For the text-containing cell, return its midpoint in (X, Y) coordinate format. 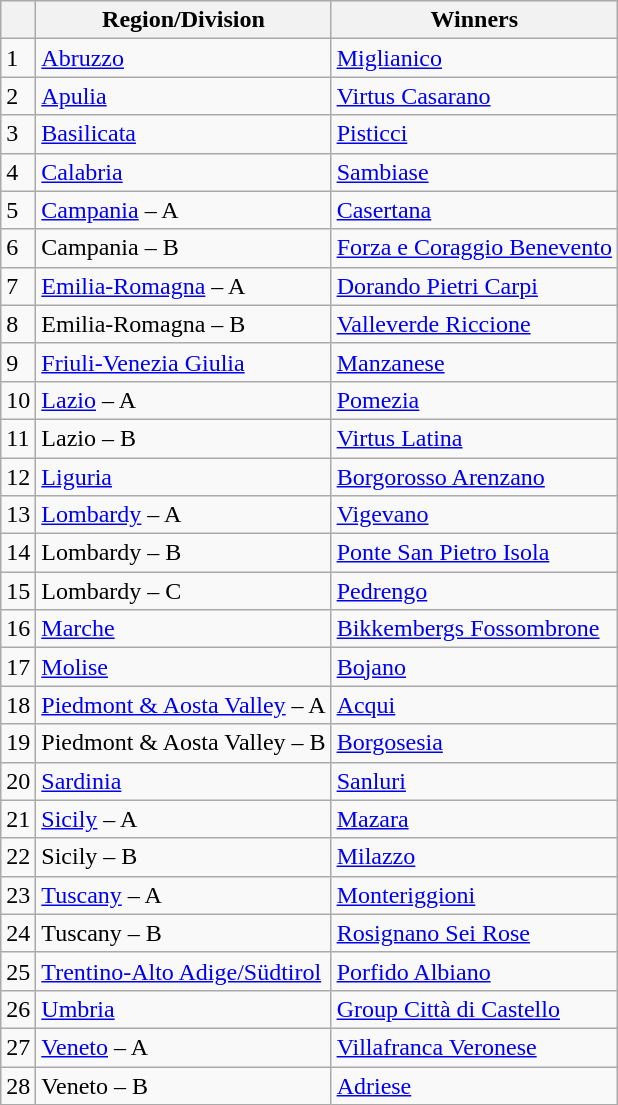
Campania – A (184, 210)
Adriese (474, 1085)
Lombardy – C (184, 591)
Rosignano Sei Rose (474, 933)
22 (18, 857)
Sicily – A (184, 819)
Sanluri (474, 781)
Abruzzo (184, 58)
11 (18, 438)
21 (18, 819)
Casertana (474, 210)
Campania – B (184, 248)
Pedrengo (474, 591)
Miglianico (474, 58)
25 (18, 971)
28 (18, 1085)
Liguria (184, 477)
24 (18, 933)
Molise (184, 667)
Marche (184, 629)
9 (18, 362)
Forza e Coraggio Benevento (474, 248)
3 (18, 134)
23 (18, 895)
Valleverde Riccione (474, 324)
Vigevano (474, 515)
Friuli-Venezia Giulia (184, 362)
Mazara (474, 819)
Lazio – A (184, 400)
Tuscany – A (184, 895)
Veneto – A (184, 1047)
Sicily – B (184, 857)
Lazio – B (184, 438)
17 (18, 667)
20 (18, 781)
1 (18, 58)
Veneto – B (184, 1085)
26 (18, 1009)
Virtus Latina (474, 438)
Dorando Pietri Carpi (474, 286)
Basilicata (184, 134)
Acqui (474, 705)
Pomezia (474, 400)
Group Città di Castello (474, 1009)
Emilia-Romagna – A (184, 286)
19 (18, 743)
14 (18, 553)
Apulia (184, 96)
5 (18, 210)
Porfido Albiano (474, 971)
12 (18, 477)
13 (18, 515)
Bojano (474, 667)
Borgorosso Arenzano (474, 477)
Winners (474, 20)
Monteriggioni (474, 895)
16 (18, 629)
Sambiase (474, 172)
Villafranca Veronese (474, 1047)
Tuscany – B (184, 933)
Virtus Casarano (474, 96)
7 (18, 286)
Bikkembergs Fossombrone (474, 629)
Piedmont & Aosta Valley – A (184, 705)
15 (18, 591)
Ponte San Pietro Isola (474, 553)
Piedmont & Aosta Valley – B (184, 743)
Pisticci (474, 134)
Trentino-Alto Adige/Südtirol (184, 971)
Manzanese (474, 362)
4 (18, 172)
10 (18, 400)
Emilia-Romagna – B (184, 324)
6 (18, 248)
27 (18, 1047)
Lombardy – A (184, 515)
Sardinia (184, 781)
Calabria (184, 172)
Lombardy – B (184, 553)
2 (18, 96)
Region/Division (184, 20)
Milazzo (474, 857)
Umbria (184, 1009)
8 (18, 324)
Borgosesia (474, 743)
18 (18, 705)
